Provide the (x, y) coordinate of the cell's center where the given text is located.  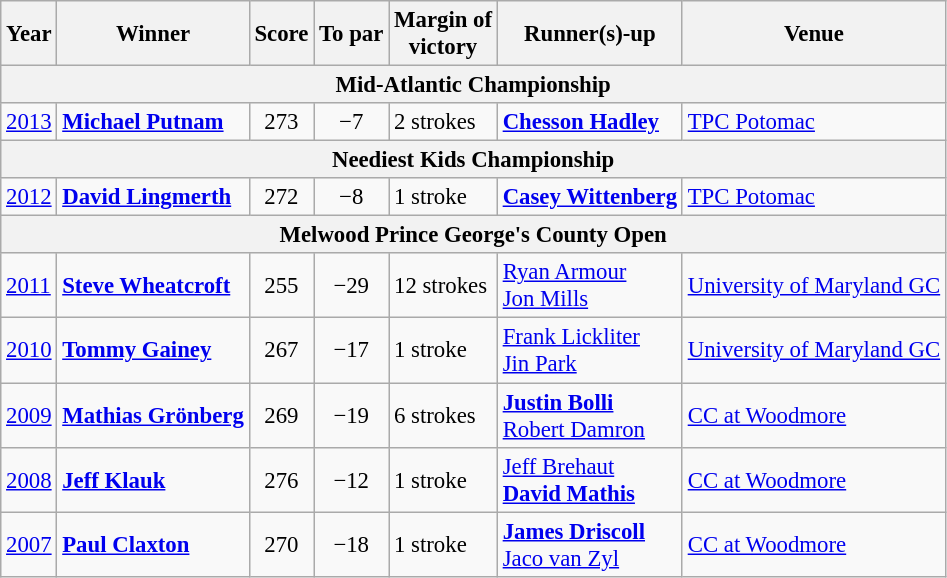
Jeff Klauk (153, 480)
273 (282, 122)
Melwood Prince George's County Open (474, 235)
David Lingmerth (153, 197)
2013 (29, 122)
Winner (153, 34)
Casey Wittenberg (590, 197)
Steve Wheatcroft (153, 286)
2009 (29, 416)
Score (282, 34)
255 (282, 286)
Paul Claxton (153, 544)
−7 (352, 122)
−29 (352, 286)
Year (29, 34)
Neediest Kids Championship (474, 160)
−17 (352, 350)
Justin Bolli Robert Damron (590, 416)
272 (282, 197)
−18 (352, 544)
276 (282, 480)
Frank Lickliter Jin Park (590, 350)
2007 (29, 544)
Michael Putnam (153, 122)
Chesson Hadley (590, 122)
2010 (29, 350)
2011 (29, 286)
2012 (29, 197)
Tommy Gainey (153, 350)
269 (282, 416)
2008 (29, 480)
2 strokes (444, 122)
Jeff Brehaut David Mathis (590, 480)
To par (352, 34)
Ryan Armour Jon Mills (590, 286)
Mid-Atlantic Championship (474, 85)
Runner(s)-up (590, 34)
12 strokes (444, 286)
Mathias Grönberg (153, 416)
−12 (352, 480)
Margin ofvictory (444, 34)
6 strokes (444, 416)
−8 (352, 197)
−19 (352, 416)
267 (282, 350)
270 (282, 544)
Venue (814, 34)
James Driscoll Jaco van Zyl (590, 544)
